Return the [X, Y] coordinate for the center point of the cell that contains the specified text.  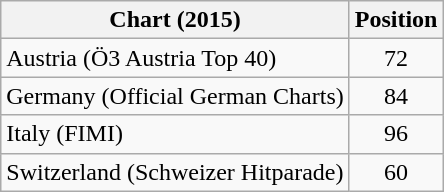
60 [396, 172]
Position [396, 20]
Germany (Official German Charts) [175, 96]
Italy (FIMI) [175, 134]
Chart (2015) [175, 20]
Austria (Ö3 Austria Top 40) [175, 58]
72 [396, 58]
96 [396, 134]
Switzerland (Schweizer Hitparade) [175, 172]
84 [396, 96]
